Output the [X, Y] coordinate of the center of the cell containing the given text.  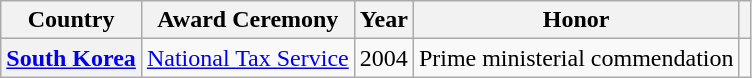
Country [72, 20]
National Tax Service [248, 58]
2004 [384, 58]
South Korea [72, 58]
Honor [576, 20]
Year [384, 20]
Prime ministerial commendation [576, 58]
Award Ceremony [248, 20]
